Determine the (X, Y) coordinate at the center of the cell enclosing the given text.  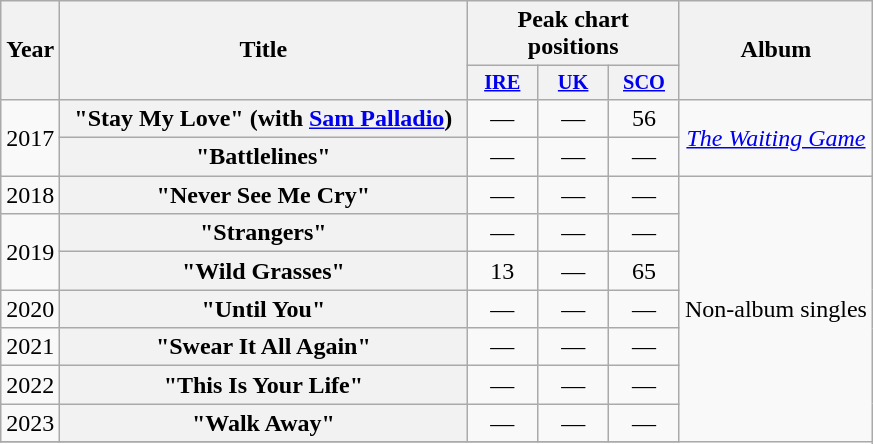
UK (574, 83)
"Stay My Love" (with Sam Palladio) (264, 118)
2020 (30, 309)
"Swear It All Again" (264, 347)
2021 (30, 347)
Album (776, 50)
"Never See Me Cry" (264, 195)
56 (644, 118)
"Until You" (264, 309)
"Strangers" (264, 233)
Non-album singles (776, 309)
Peak chart positions (574, 34)
2017 (30, 137)
"Battlelines" (264, 157)
2018 (30, 195)
"Wild Grasses" (264, 271)
The Waiting Game (776, 137)
2022 (30, 385)
13 (502, 271)
"Walk Away" (264, 423)
Title (264, 50)
65 (644, 271)
2023 (30, 423)
SCO (644, 83)
Year (30, 50)
IRE (502, 83)
2019 (30, 252)
"This Is Your Life" (264, 385)
